Locate the cell with the specified text and output its [x, y] center coordinate. 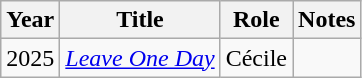
Cécile [256, 58]
Year [30, 20]
Role [256, 20]
Notes [327, 20]
Leave One Day [140, 58]
2025 [30, 58]
Title [140, 20]
